From the cell containing the given text, extract its center point as (x, y) coordinate. 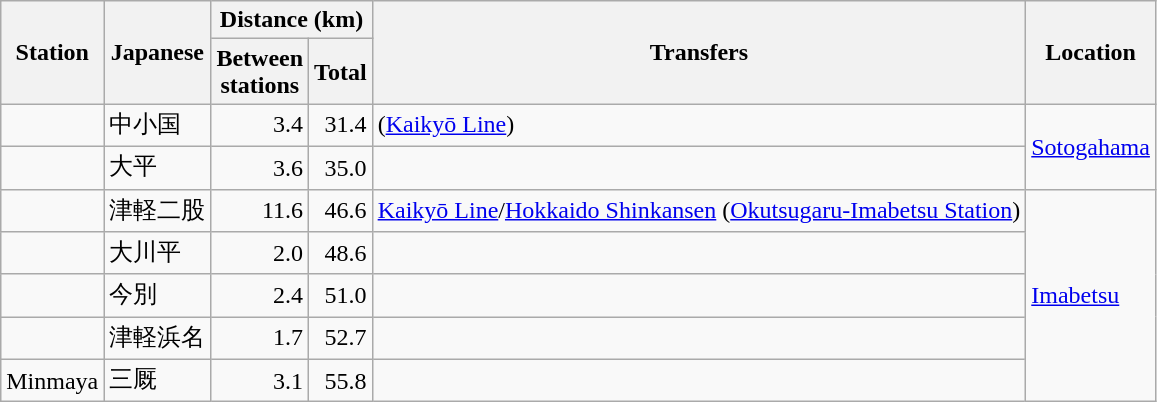
大平 (158, 168)
1.7 (260, 338)
津軽浜名 (158, 338)
3.4 (260, 126)
大川平 (158, 254)
Distance (km) (292, 20)
2.0 (260, 254)
31.4 (341, 126)
Betweenstations (260, 72)
Transfers (699, 52)
津軽二股 (158, 210)
Minmaya (52, 380)
Sotogahama (1091, 146)
3.6 (260, 168)
(Kaikyō Line) (699, 126)
46.6 (341, 210)
Location (1091, 52)
中小国 (158, 126)
Station (52, 52)
3.1 (260, 380)
Japanese (158, 52)
Kaikyō Line/Hokkaido Shinkansen (Okutsugaru-Imabetsu Station) (699, 210)
55.8 (341, 380)
11.6 (260, 210)
48.6 (341, 254)
35.0 (341, 168)
51.0 (341, 296)
Imabetsu (1091, 296)
52.7 (341, 338)
三厩 (158, 380)
Total (341, 72)
今別 (158, 296)
2.4 (260, 296)
